Detect which cell encompasses the target text, then output its (x, y) center coordinate. 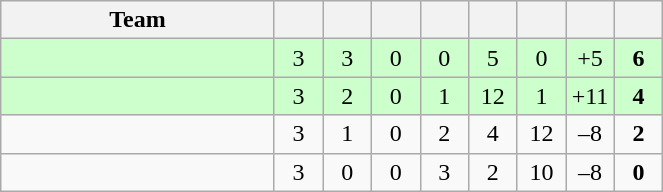
10 (542, 172)
+5 (590, 58)
6 (638, 58)
Team (138, 20)
5 (494, 58)
+11 (590, 96)
